From the cell containing the given text, extract its center point as [x, y] coordinate. 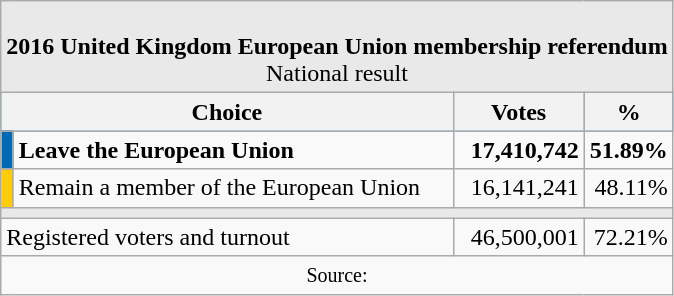
% [628, 112]
48.11% [628, 188]
Remain a member of the European Union [233, 188]
16,141,241 [518, 188]
46,500,001 [518, 237]
Source: [337, 275]
72.21% [628, 237]
17,410,742 [518, 150]
Choice [227, 112]
Leave the European Union [233, 150]
51.89% [628, 150]
Votes [518, 112]
Registered voters and turnout [227, 237]
2016 United Kingdom European Union membership referendum National result [337, 47]
